Return (x, y) of the center of cell containing provided text 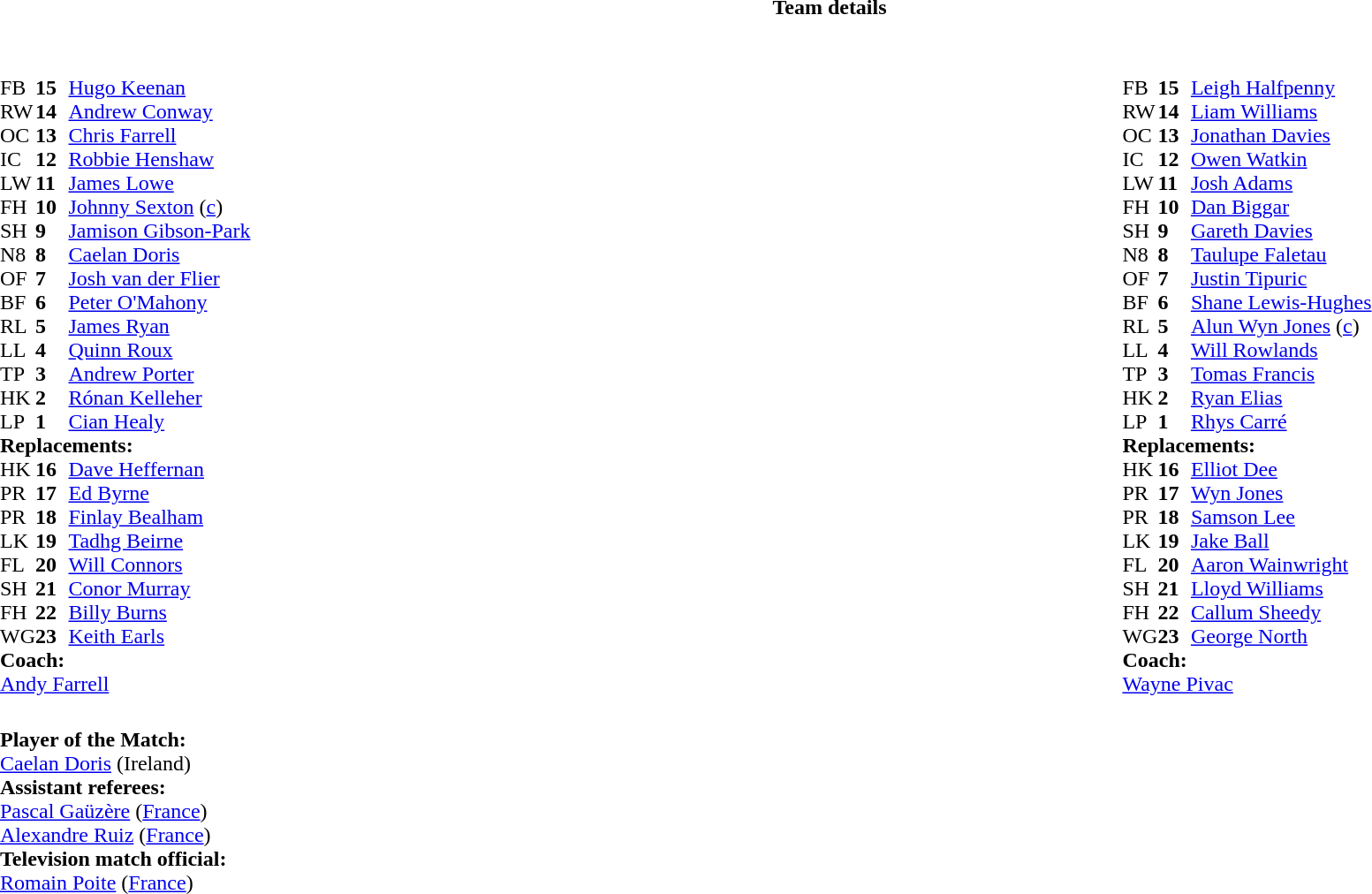
Alun Wyn Jones (c) (1281, 327)
Liam Williams (1281, 111)
Peter O'Mahony (159, 302)
Johnny Sexton (c) (159, 207)
Wyn Jones (1281, 493)
Will Rowlands (1281, 350)
Jamison Gibson-Park (159, 231)
Billy Burns (159, 613)
Aaron Wainwright (1281, 565)
Gareth Davies (1281, 231)
James Ryan (159, 327)
Rhys Carré (1281, 422)
Justin Tipuric (1281, 279)
Callum Sheedy (1281, 613)
Caelan Doris (159, 254)
Josh van der Flier (159, 279)
Leigh Halfpenny (1281, 88)
Finlay Bealham (159, 518)
Robbie Henshaw (159, 159)
Will Connors (159, 565)
George North (1281, 636)
Lloyd Williams (1281, 588)
Cian Healy (159, 422)
Jonathan Davies (1281, 136)
Wayne Pivac (1247, 684)
Tadhg Beirne (159, 541)
Josh Adams (1281, 184)
Owen Watkin (1281, 159)
Samson Lee (1281, 518)
James Lowe (159, 184)
Andy Farrell (125, 684)
Elliot Dee (1281, 470)
Jake Ball (1281, 541)
Ed Byrne (159, 493)
Keith Earls (159, 636)
Andrew Porter (159, 375)
Quinn Roux (159, 350)
Dave Heffernan (159, 470)
Chris Farrell (159, 136)
Andrew Conway (159, 111)
Taulupe Faletau (1281, 254)
Shane Lewis-Hughes (1281, 302)
Ryan Elias (1281, 398)
Rónan Kelleher (159, 398)
Conor Murray (159, 588)
Tomas Francis (1281, 375)
Dan Biggar (1281, 207)
Hugo Keenan (159, 88)
